Pinpoint the cell where the given text exists, returning its [x, y] midpoint coordinate. 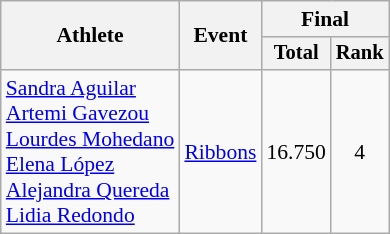
Athlete [90, 36]
Event [220, 36]
Ribbons [220, 152]
Sandra AguilarArtemi GavezouLourdes MohedanoElena LópezAlejandra QueredaLidia Redondo [90, 152]
16.750 [296, 152]
Rank [360, 54]
Total [296, 54]
4 [360, 152]
Final [324, 19]
